Capture the cell that displays the provided text and extract its [X, Y] central coordinate. 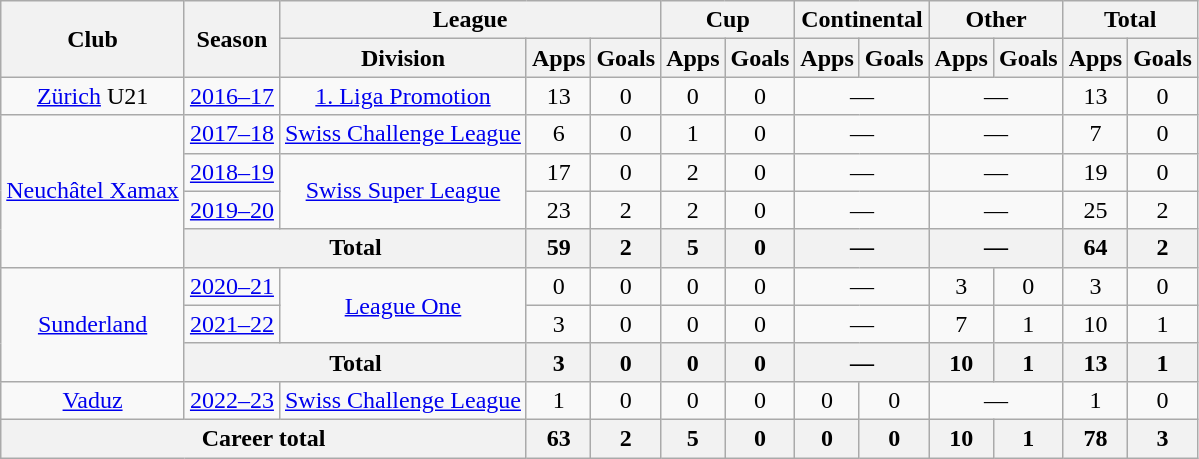
Cup [728, 20]
2020–21 [232, 286]
Vaduz [93, 400]
League One [402, 305]
64 [1095, 248]
Sunderland [93, 324]
63 [558, 438]
59 [558, 248]
League [470, 20]
2022–23 [232, 400]
6 [558, 134]
Club [93, 39]
Swiss Super League [402, 191]
Continental [862, 20]
2021–22 [232, 324]
Career total [264, 438]
Zürich U21 [93, 96]
25 [1095, 210]
19 [1095, 172]
Season [232, 39]
1. Liga Promotion [402, 96]
78 [1095, 438]
17 [558, 172]
2016–17 [232, 96]
23 [558, 210]
Neuchâtel Xamax [93, 191]
2017–18 [232, 134]
2019–20 [232, 210]
Other [996, 20]
2018–19 [232, 172]
Division [402, 58]
